Determine the [x, y] coordinate at the center of the cell enclosing the given text.  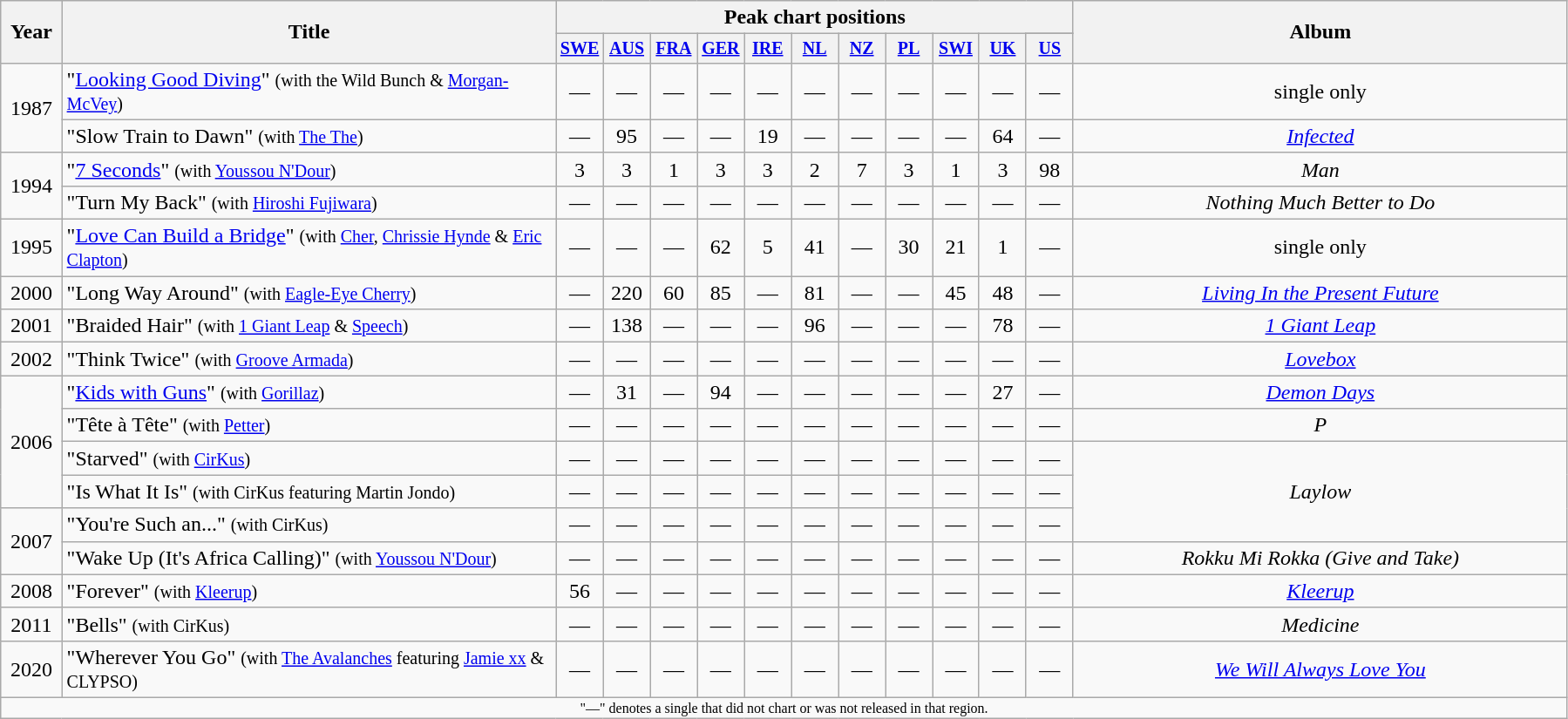
60 [674, 293]
AUS [627, 49]
SWE [580, 49]
US [1049, 49]
Year [31, 32]
UK [1002, 49]
"Starved" (with CirKus) [309, 458]
GER [721, 49]
19 [768, 136]
"Think Twice" (with Groove Armada) [309, 359]
2001 [31, 326]
"Wherever You Go" (with The Avalanches featuring Jamie xx & CLYPSO) [309, 669]
96 [815, 326]
31 [627, 392]
Album [1320, 32]
Infected [1320, 136]
"Bells" (with CirKus) [309, 624]
62 [721, 248]
21 [956, 248]
Laylow [1320, 492]
2007 [31, 541]
30 [909, 248]
NL [815, 49]
2000 [31, 293]
Lovebox [1320, 359]
"Long Way Around" (with Eagle-Eye Cherry) [309, 293]
2002 [31, 359]
138 [627, 326]
64 [1002, 136]
IRE [768, 49]
56 [580, 591]
7 [862, 169]
2011 [31, 624]
Man [1320, 169]
PL [909, 49]
"Tête à Tête" (with Petter) [309, 425]
SWI [956, 49]
"7 Seconds" (with Youssou N'Dour) [309, 169]
48 [1002, 293]
1 Giant Leap [1320, 326]
1995 [31, 248]
"Slow Train to Dawn" (with The The) [309, 136]
27 [1002, 392]
2006 [31, 442]
Living In the Present Future [1320, 293]
98 [1049, 169]
2020 [31, 669]
"Forever" (with Kleerup) [309, 591]
2008 [31, 591]
Rokku Mi Rokka (Give and Take) [1320, 558]
Title [309, 32]
"Wake Up (It's Africa Calling)" (with Youssou N'Dour) [309, 558]
FRA [674, 49]
2 [815, 169]
"Looking Good Diving" (with the Wild Bunch & Morgan-McVey) [309, 91]
Kleerup [1320, 591]
"Is What It Is" (with CirKus featuring Martin Jondo) [309, 492]
Nothing Much Better to Do [1320, 202]
95 [627, 136]
Demon Days [1320, 392]
45 [956, 293]
85 [721, 293]
81 [815, 293]
"—" denotes a single that did not chart or was not released in that region. [784, 708]
Medicine [1320, 624]
"Braided Hair" (with 1 Giant Leap & Speech) [309, 326]
1987 [31, 108]
220 [627, 293]
"You're Such an..." (with CirKus) [309, 525]
78 [1002, 326]
1994 [31, 186]
We Will Always Love You [1320, 669]
P [1320, 425]
NZ [862, 49]
5 [768, 248]
"Turn My Back" (with Hiroshi Fujiwara) [309, 202]
41 [815, 248]
"Kids with Guns" (with Gorillaz) [309, 392]
94 [721, 392]
Peak chart positions [814, 17]
"Love Can Build a Bridge" (with Cher, Chrissie Hynde & Eric Clapton) [309, 248]
